Return (X, Y) of the center of cell containing provided text 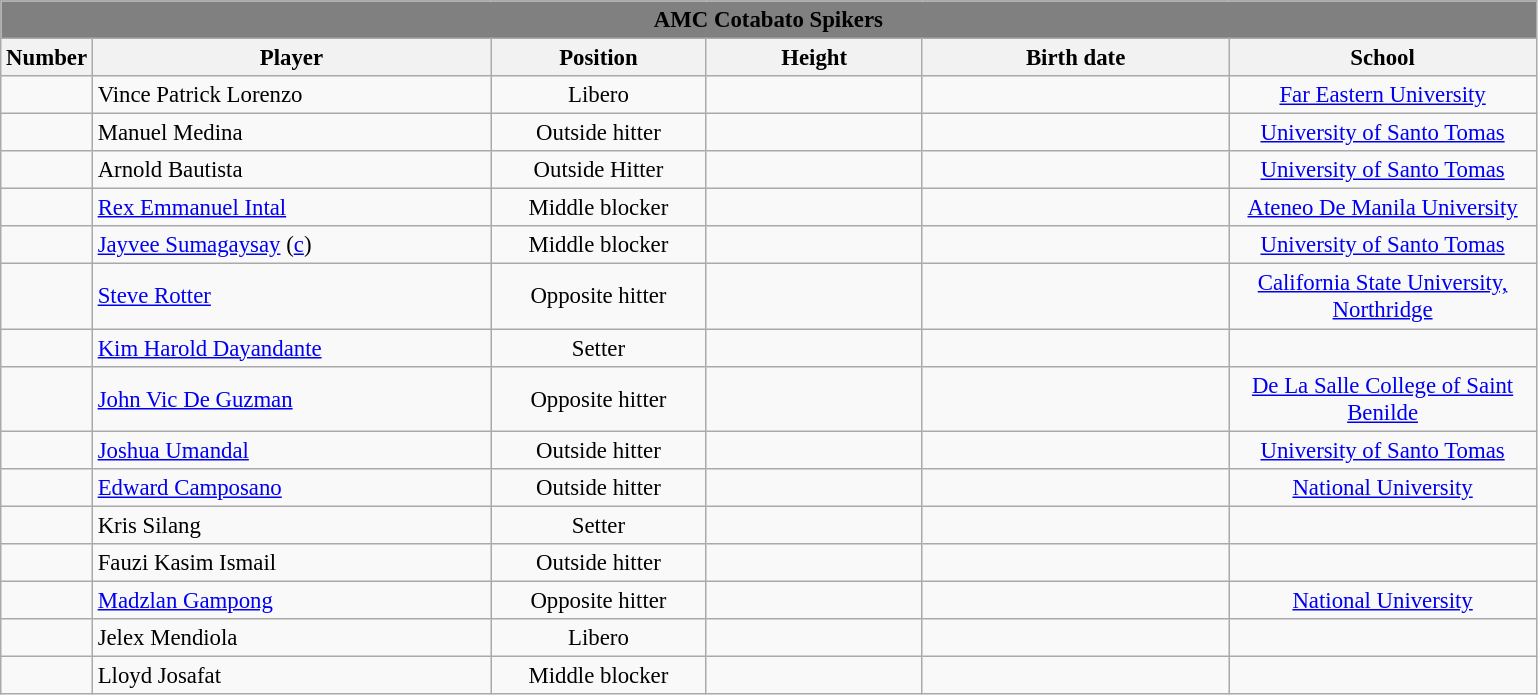
John Vic De Guzman (291, 398)
Madzlan Gampong (291, 600)
Number (47, 58)
Fauzi Kasim Ismail (291, 563)
Jayvee Sumagaysay (c) (291, 245)
Kim Harold Dayandante (291, 348)
Manuel Medina (291, 133)
AMC Cotabato Spikers (768, 20)
Arnold Bautista (291, 170)
Far Eastern University (1382, 95)
Edward Camposano (291, 487)
Ateneo De Manila University (1382, 208)
Birth date (1076, 58)
Joshua Umandal (291, 450)
School (1382, 58)
Lloyd Josafat (291, 675)
California State University, Northridge (1382, 296)
Height (814, 58)
Kris Silang (291, 525)
Player (291, 58)
Vince Patrick Lorenzo (291, 95)
Position (599, 58)
Jelex Mendiola (291, 638)
Rex Emmanuel Intal (291, 208)
De La Salle College of Saint Benilde (1382, 398)
Steve Rotter (291, 296)
Outside Hitter (599, 170)
